Identify which cell holds the provided text, then report its (x, y) central coordinate. 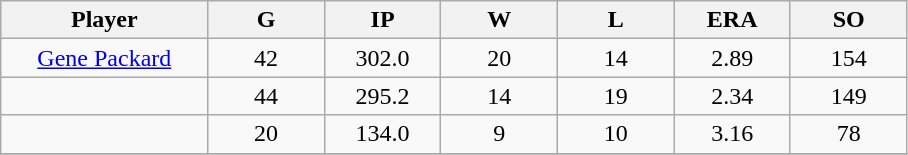
L (616, 20)
19 (616, 96)
SO (848, 20)
2.34 (732, 96)
2.89 (732, 58)
78 (848, 134)
302.0 (382, 58)
3.16 (732, 134)
9 (500, 134)
W (500, 20)
295.2 (382, 96)
Gene Packard (104, 58)
44 (266, 96)
IP (382, 20)
42 (266, 58)
134.0 (382, 134)
10 (616, 134)
G (266, 20)
Player (104, 20)
149 (848, 96)
154 (848, 58)
ERA (732, 20)
